Detect which cell encompasses the target text, then output its (x, y) center coordinate. 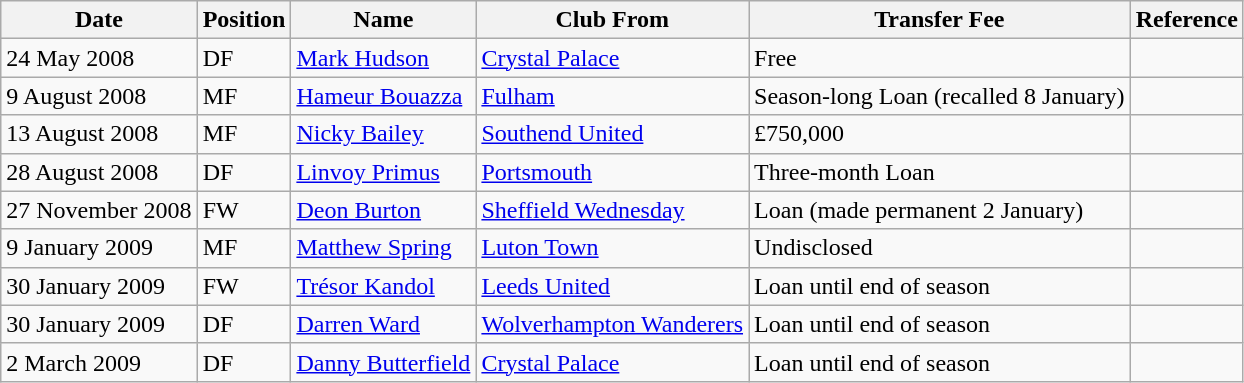
13 August 2008 (99, 134)
Luton Town (612, 248)
Trésor Kandol (384, 286)
Leeds United (612, 286)
9 August 2008 (99, 96)
Fulham (612, 96)
Southend United (612, 134)
Matthew Spring (384, 248)
Darren Ward (384, 324)
2 March 2009 (99, 362)
Hameur Bouazza (384, 96)
Reference (1186, 20)
Nicky Bailey (384, 134)
Portsmouth (612, 172)
Undisclosed (940, 248)
9 January 2009 (99, 248)
24 May 2008 (99, 58)
Wolverhampton Wanderers (612, 324)
Linvoy Primus (384, 172)
Transfer Fee (940, 20)
Sheffield Wednesday (612, 210)
Three-month Loan (940, 172)
Loan (made permanent 2 January) (940, 210)
Danny Butterfield (384, 362)
Season-long Loan (recalled 8 January) (940, 96)
27 November 2008 (99, 210)
£750,000 (940, 134)
28 August 2008 (99, 172)
Position (244, 20)
Mark Hudson (384, 58)
Club From (612, 20)
Date (99, 20)
Deon Burton (384, 210)
Free (940, 58)
Name (384, 20)
